Return [X, Y] of the center of cell containing provided text 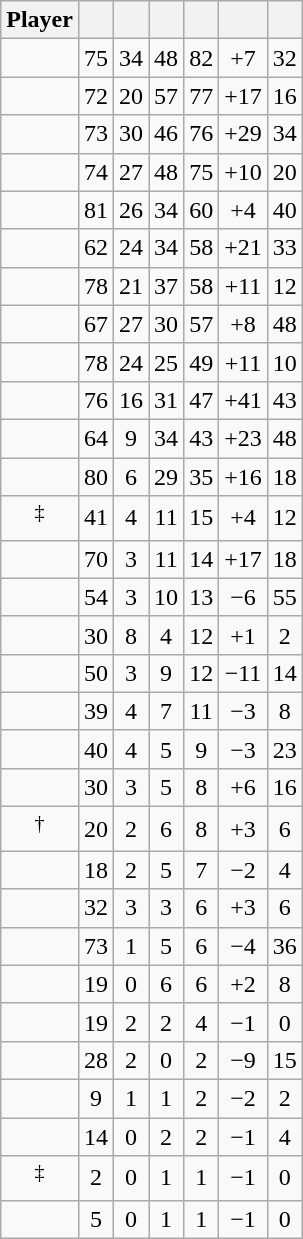
−4 [244, 946]
+10 [244, 172]
37 [166, 286]
+8 [244, 324]
82 [202, 58]
47 [202, 400]
+16 [244, 477]
80 [96, 477]
54 [96, 597]
81 [96, 210]
74 [96, 172]
36 [284, 946]
−9 [244, 1060]
55 [284, 597]
+41 [244, 400]
−11 [244, 673]
26 [132, 210]
46 [166, 134]
72 [96, 96]
29 [166, 477]
50 [96, 673]
41 [96, 518]
† [40, 830]
67 [96, 324]
+6 [244, 787]
−6 [244, 597]
+2 [244, 984]
64 [96, 438]
23 [284, 749]
28 [96, 1060]
+23 [244, 438]
13 [202, 597]
Player [40, 20]
31 [166, 400]
33 [284, 248]
+7 [244, 58]
35 [202, 477]
39 [96, 711]
+1 [244, 635]
49 [202, 362]
+21 [244, 248]
77 [202, 96]
25 [166, 362]
+29 [244, 134]
70 [96, 559]
62 [96, 248]
60 [202, 210]
21 [132, 286]
